Find where the given text appears and provide that cell's center as (X, Y) coordinate. 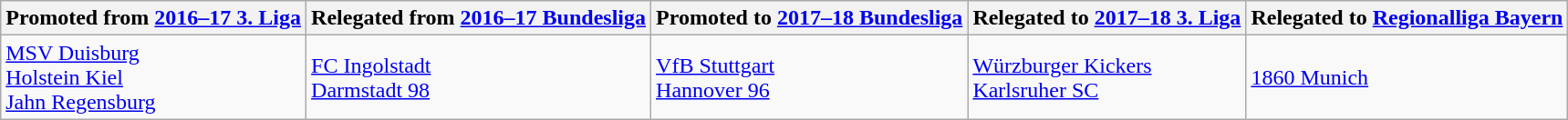
Promoted to 2017–18 Bundesliga (810, 18)
VfB StuttgartHannover 96 (810, 77)
1860 Munich (1407, 77)
Relegated to Regionalliga Bayern (1407, 18)
Würzburger KickersKarlsruher SC (1107, 77)
FC IngolstadtDarmstadt 98 (479, 77)
MSV DuisburgHolstein KielJahn Regensburg (153, 77)
Promoted from 2016–17 3. Liga (153, 18)
Relegated to 2017–18 3. Liga (1107, 18)
Relegated from 2016–17 Bundesliga (479, 18)
